Return [x, y] of the center of cell containing provided text 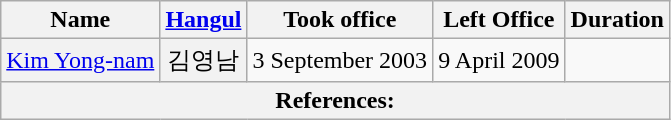
김영남 [204, 60]
3 September 2003 [340, 60]
References: [336, 100]
Kim Yong-nam [80, 60]
Took office [340, 20]
Left Office [499, 20]
Name [80, 20]
9 April 2009 [499, 60]
Hangul [204, 20]
Duration [617, 20]
